From the cell containing the given text, extract its center point as (x, y) coordinate. 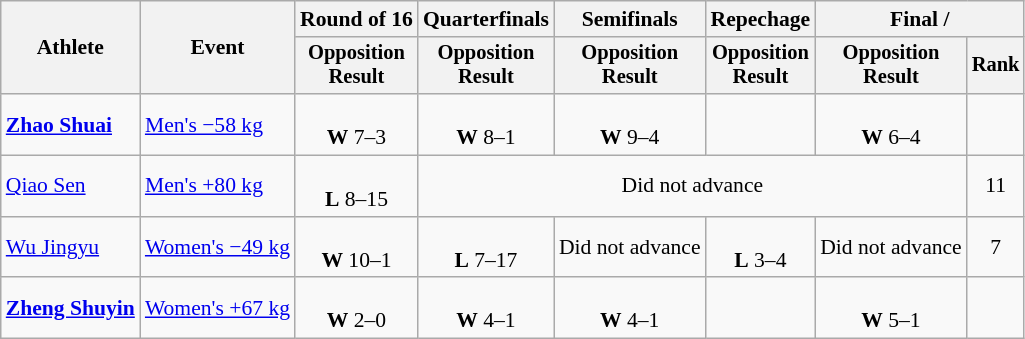
Women's +67 kg (218, 308)
Zhao Shuai (70, 124)
Final / (920, 19)
Athlete (70, 48)
Men's +80 kg (218, 186)
Zheng Shuyin (70, 308)
Repechage (761, 19)
Men's −58 kg (218, 124)
W 10–1 (356, 248)
Semifinals (630, 19)
L 7–17 (486, 248)
W 5–1 (891, 308)
Wu Jingyu (70, 248)
Event (218, 48)
W 7–3 (356, 124)
L 3–4 (761, 248)
W 8–1 (486, 124)
Qiao Sen (70, 186)
11 (996, 186)
7 (996, 248)
Rank (996, 66)
Women's −49 kg (218, 248)
L 8–15 (356, 186)
Quarterfinals (486, 19)
Round of 16 (356, 19)
W 6–4 (891, 124)
W 2–0 (356, 308)
W 9–4 (630, 124)
